Locate the cell with the specified text and output its [x, y] center coordinate. 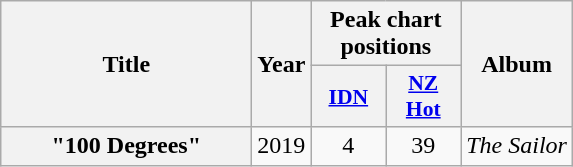
Year [282, 64]
Title [126, 64]
NZHot [424, 96]
Peak chart positions [386, 34]
39 [424, 146]
IDN [348, 96]
"100 Degrees" [126, 146]
4 [348, 146]
Album [517, 64]
2019 [282, 146]
The Sailor [517, 146]
